From the cell containing the given text, extract its center point as [x, y] coordinate. 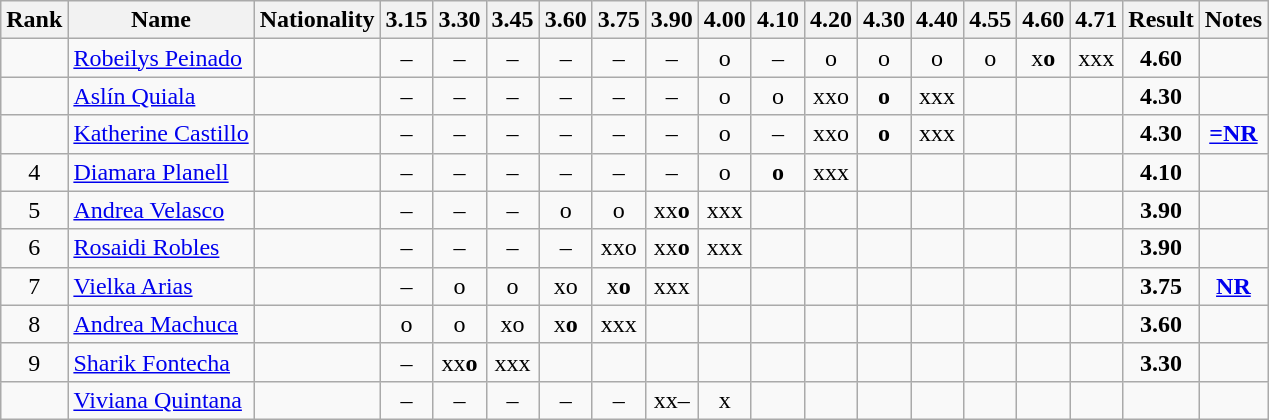
4 [34, 172]
Robeilys Peinado [161, 58]
Rank [34, 20]
=NR [1233, 134]
3.45 [512, 20]
8 [34, 324]
Nationality [317, 20]
Vielka Arias [161, 286]
x [724, 400]
Aslín Quiala [161, 96]
Name [161, 20]
4.00 [724, 20]
4.20 [830, 20]
Andrea Velasco [161, 210]
Result [1161, 20]
Katherine Castillo [161, 134]
9 [34, 362]
4.71 [1096, 20]
4.40 [938, 20]
Sharik Fontecha [161, 362]
6 [34, 248]
Andrea Machuca [161, 324]
5 [34, 210]
xx– [672, 400]
Viviana Quintana [161, 400]
Diamara Planell [161, 172]
4.55 [990, 20]
NR [1233, 286]
Rosaidi Robles [161, 248]
7 [34, 286]
Notes [1233, 20]
3.15 [406, 20]
